Scan for the cell matching the given text and deliver its [x, y] coordinate at center. 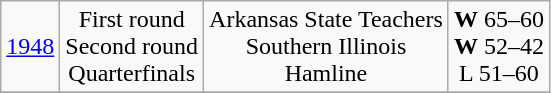
First roundSecond roundQuarterfinals [132, 47]
1948 [30, 47]
W 65–60W 52–42 L 51–60 [498, 47]
Arkansas State TeachersSouthern IllinoisHamline [326, 47]
